Determine the (x, y) coordinate at the center of the cell enclosing the given text.  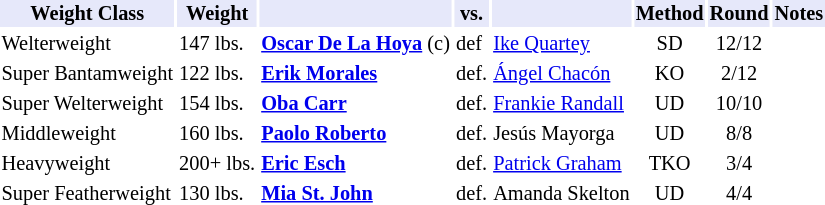
def (471, 44)
Notes (799, 14)
Welterweight (88, 44)
Method (670, 14)
12/12 (739, 44)
Round (739, 14)
Ángel Chacón (562, 74)
Paolo Roberto (356, 134)
Eric Esch (356, 164)
SD (670, 44)
10/10 (739, 104)
160 lbs. (218, 134)
Middleweight (88, 134)
Oscar De La Hoya (c) (356, 44)
Frankie Randall (562, 104)
8/8 (739, 134)
Ike Quartey (562, 44)
vs. (471, 14)
Super Welterweight (88, 104)
122 lbs. (218, 74)
Erik Morales (356, 74)
Weight Class (88, 14)
TKO (670, 164)
2/12 (739, 74)
147 lbs. (218, 44)
KO (670, 74)
Heavyweight (88, 164)
Super Bantamweight (88, 74)
Jesús Mayorga (562, 134)
Weight (218, 14)
Oba Carr (356, 104)
3/4 (739, 164)
Patrick Graham (562, 164)
200+ lbs. (218, 164)
154 lbs. (218, 104)
